Capture the cell that displays the provided text and extract its (X, Y) central coordinate. 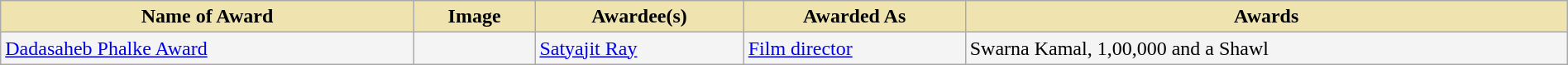
Awards (1266, 17)
Dadasaheb Phalke Award (207, 48)
Swarna Kamal, 1,00,000 and a Shawl (1266, 48)
Film director (854, 48)
Name of Award (207, 17)
Satyajit Ray (639, 48)
Awardee(s) (639, 17)
Awarded As (854, 17)
Image (475, 17)
